Output the (X, Y) coordinate of the center of the cell containing the given text.  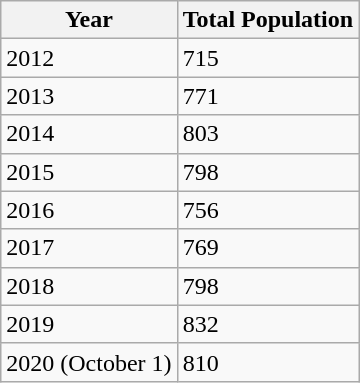
Year (89, 20)
2017 (89, 248)
769 (268, 248)
832 (268, 324)
2015 (89, 172)
810 (268, 362)
803 (268, 134)
2016 (89, 210)
2014 (89, 134)
756 (268, 210)
Total Population (268, 20)
715 (268, 58)
2019 (89, 324)
2012 (89, 58)
2018 (89, 286)
2013 (89, 96)
2020 (October 1) (89, 362)
771 (268, 96)
